Locate the cell with the specified text and output its (X, Y) center coordinate. 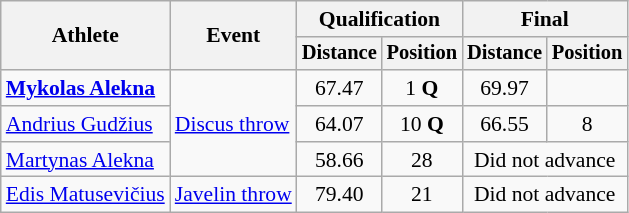
10 Q (422, 124)
21 (422, 195)
64.07 (340, 124)
66.55 (504, 124)
Discus throw (234, 124)
79.40 (340, 195)
Event (234, 36)
67.47 (340, 88)
8 (587, 124)
58.66 (340, 160)
Edis Matusevičius (86, 195)
Martynas Alekna (86, 160)
Andrius Gudžius (86, 124)
28 (422, 160)
Javelin throw (234, 195)
1 Q (422, 88)
69.97 (504, 88)
Qualification (380, 19)
Final (544, 19)
Athlete (86, 36)
Mykolas Alekna (86, 88)
